Capture the cell that displays the provided text and extract its (X, Y) central coordinate. 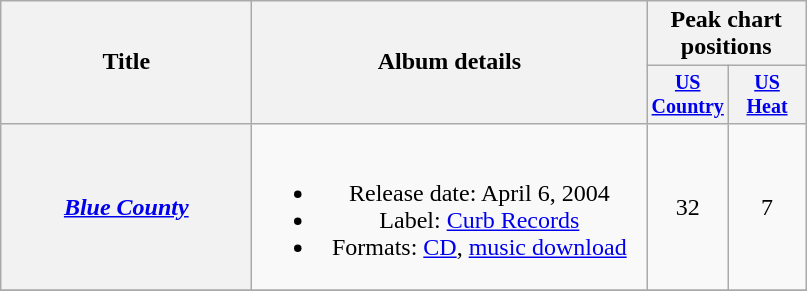
Peak chartpositions (726, 34)
Title (126, 62)
32 (688, 206)
Album details (450, 62)
Release date: April 6, 2004Label: Curb RecordsFormats: CD, music download (450, 206)
USHeat (768, 94)
7 (768, 206)
Blue County (126, 206)
US Country (688, 94)
